For the text-containing cell, return its midpoint in (X, Y) coordinate format. 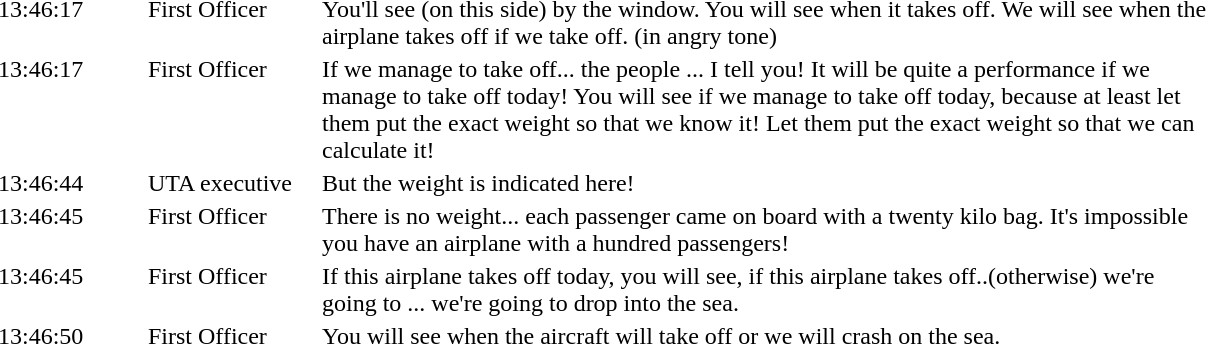
UTA executive (232, 183)
